Output the [X, Y] coordinate of the center of the cell containing the given text.  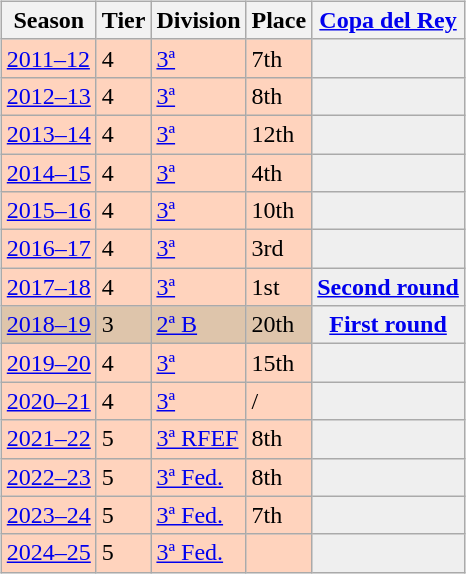
First round [388, 325]
2019–20 [48, 363]
Copa del Rey [388, 20]
2017–18 [48, 287]
2014–15 [48, 173]
1st [279, 287]
3ª RFEF [198, 439]
/ [279, 401]
Division [198, 20]
15th [279, 363]
3 [124, 325]
2021–22 [48, 439]
3rd [279, 249]
2013–14 [48, 134]
12th [279, 134]
2016–17 [48, 249]
2020–21 [48, 401]
2024–25 [48, 553]
2022–23 [48, 477]
2015–16 [48, 211]
2012–13 [48, 96]
2011–12 [48, 58]
Place [279, 20]
Second round [388, 287]
2023–24 [48, 515]
10th [279, 211]
4th [279, 173]
Season [48, 20]
2018–19 [48, 325]
2ª B [198, 325]
Tier [124, 20]
20th [279, 325]
